Return the (x, y) coordinate for the center point of the cell that contains the specified text.  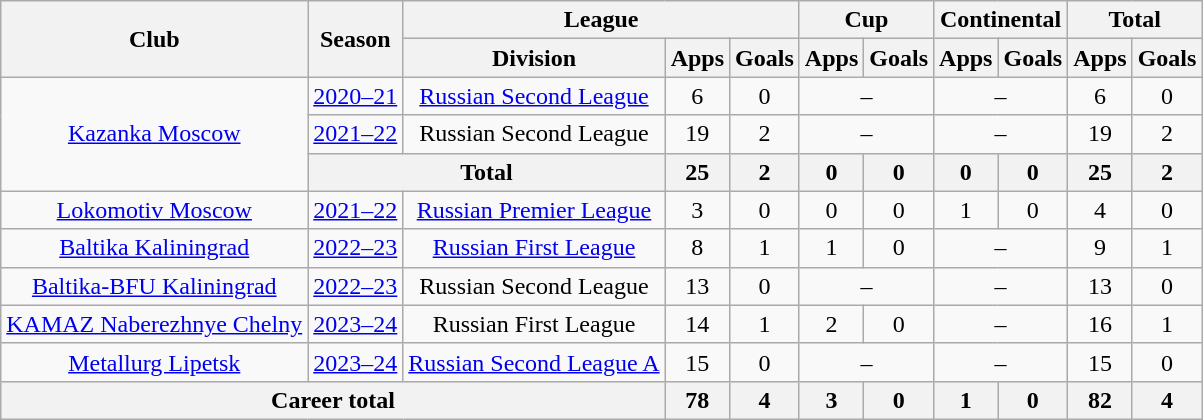
Metallurg Lipetsk (154, 362)
Continental (1001, 20)
14 (697, 324)
Kazanka Moscow (154, 134)
Baltika-BFU Kaliningrad (154, 286)
Cup (866, 20)
KAMAZ Naberezhnye Chelny (154, 324)
Club (154, 39)
16 (1100, 324)
Career total (333, 400)
Season (356, 39)
Russian Premier League (534, 210)
9 (1100, 248)
Russian Second League A (534, 362)
82 (1100, 400)
Baltika Kaliningrad (154, 248)
League (602, 20)
2020–21 (356, 96)
Lokomotiv Moscow (154, 210)
Division (534, 58)
8 (697, 248)
78 (697, 400)
